Output the (x, y) coordinate of the center of the cell containing the given text.  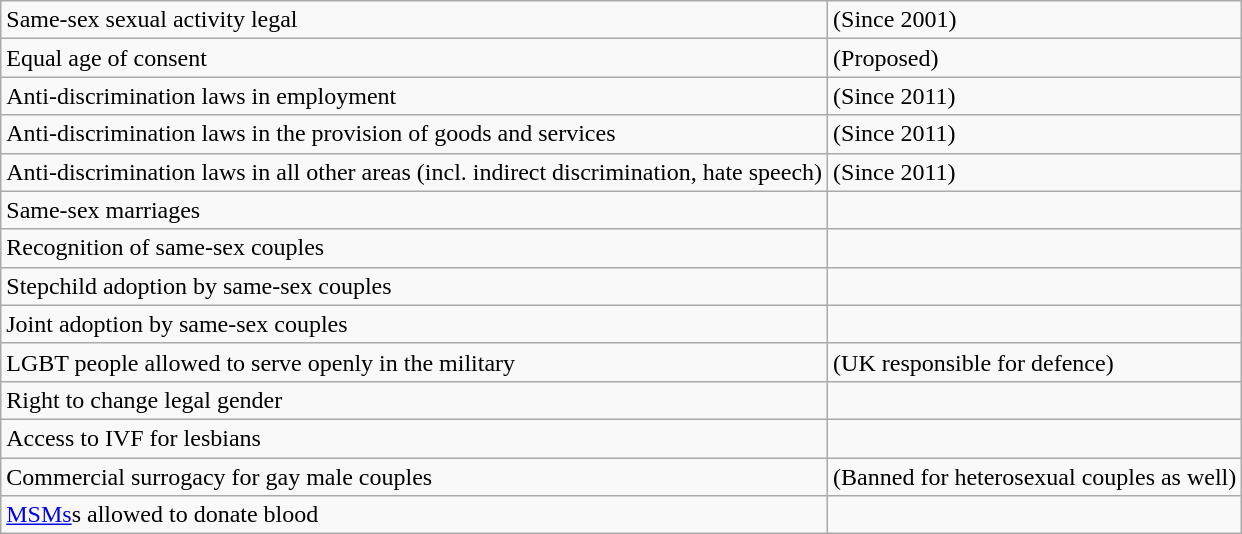
(Since 2001) (1035, 20)
Anti-discrimination laws in the provision of goods and services (414, 134)
Stepchild adoption by same-sex couples (414, 286)
Joint adoption by same-sex couples (414, 324)
MSMss allowed to donate blood (414, 515)
Right to change legal gender (414, 400)
Same-sex sexual activity legal (414, 20)
(Proposed) (1035, 58)
(UK responsible for defence) (1035, 362)
Same-sex marriages (414, 210)
Equal age of consent (414, 58)
Access to IVF for lesbians (414, 438)
Anti-discrimination laws in all other areas (incl. indirect discrimination, hate speech) (414, 172)
(Banned for heterosexual couples as well) (1035, 477)
Recognition of same-sex couples (414, 248)
LGBT people allowed to serve openly in the military (414, 362)
Commercial surrogacy for gay male couples (414, 477)
Anti-discrimination laws in employment (414, 96)
